From the cell containing the given text, extract its center point as [X, Y] coordinate. 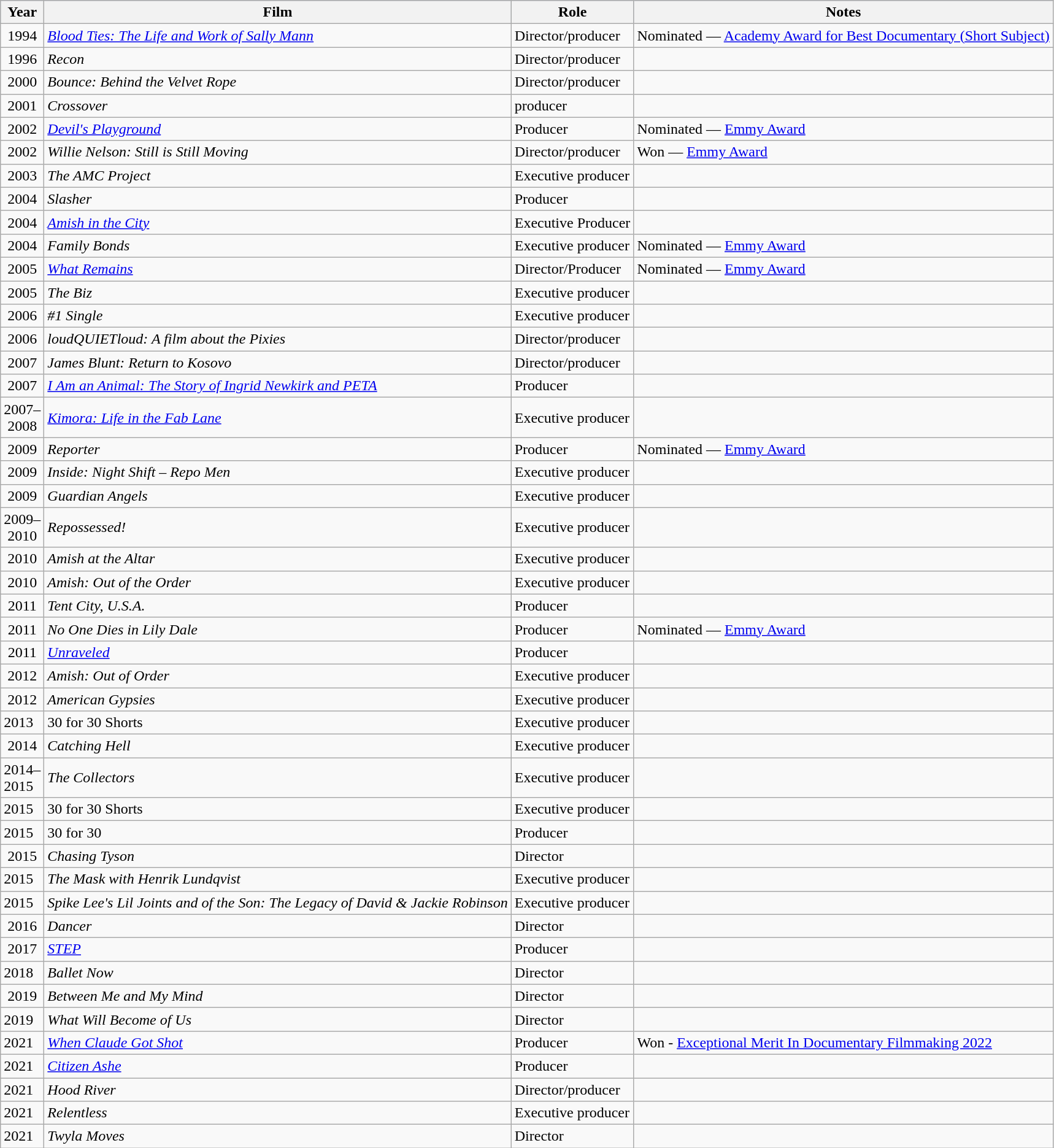
2016 [22, 926]
Inside: Night Shift – Repo Men [277, 472]
Blood Ties: The Life and Work of Sally Mann [277, 36]
2009–2010 [22, 528]
The Biz [277, 293]
Twyla Moves [277, 1136]
When Claude Got Shot [277, 1042]
2003 [22, 175]
2000 [22, 82]
Between Me and My Mind [277, 996]
Amish: Out of Order [277, 676]
Bounce: Behind the Velvet Rope [277, 82]
2017 [22, 949]
2018 [22, 973]
Family Bonds [277, 245]
The Collectors [277, 778]
Notes [843, 12]
Crossover [277, 106]
Amish: Out of the Order [277, 582]
2001 [22, 106]
The AMC Project [277, 175]
Guardian Angels [277, 496]
producer [572, 106]
2014–2015 [22, 778]
Chasing Tyson [277, 856]
Ballet Now [277, 973]
Director/Producer [572, 269]
I Am an Animal: The Story of Ingrid Newkirk and PETA [277, 386]
Nominated — Academy Award for Best Documentary (Short Subject) [843, 36]
#1 Single [277, 316]
STEP [277, 949]
2014 [22, 746]
Slasher [277, 199]
Catching Hell [277, 746]
Recon [277, 59]
Executive Producer [572, 222]
2013 [22, 723]
Unraveled [277, 652]
Won - Exceptional Merit In Documentary Filmmaking 2022 [843, 1042]
Reporter [277, 449]
1994 [22, 36]
Role [572, 12]
1996 [22, 59]
American Gypsies [277, 699]
The Mask with Henrik Lundqvist [277, 879]
Willie Nelson: Still is Still Moving [277, 152]
Year [22, 12]
Relentless [277, 1113]
2007–2008 [22, 417]
Devil's Playground [277, 129]
30 for 30 [277, 833]
What Will Become of Us [277, 1019]
Kimora: Life in the Fab Lane [277, 417]
No One Dies in Lily Dale [277, 629]
Amish at the Altar [277, 559]
Won — Emmy Award [843, 152]
Spike Lee's Lil Joints and of the Son: The Legacy of David & Jackie Robinson [277, 903]
Hood River [277, 1089]
Film [277, 12]
Dancer [277, 926]
Amish in the City [277, 222]
James Blunt: Return to Kosovo [277, 363]
Citizen Ashe [277, 1066]
Tent City, U.S.A. [277, 606]
What Remains [277, 269]
loudQUIETloud: A film about the Pixies [277, 339]
Repossessed! [277, 528]
